Find where the given text appears and provide that cell's center as (x, y) coordinate. 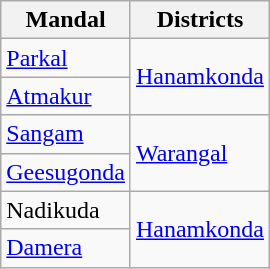
Geesugonda (66, 172)
Nadikuda (66, 210)
Warangal (200, 153)
Sangam (66, 134)
Districts (200, 20)
Atmakur (66, 96)
Parkal (66, 58)
Damera (66, 248)
Mandal (66, 20)
